Provide the [x, y] coordinate of the cell's center where the given text is located.  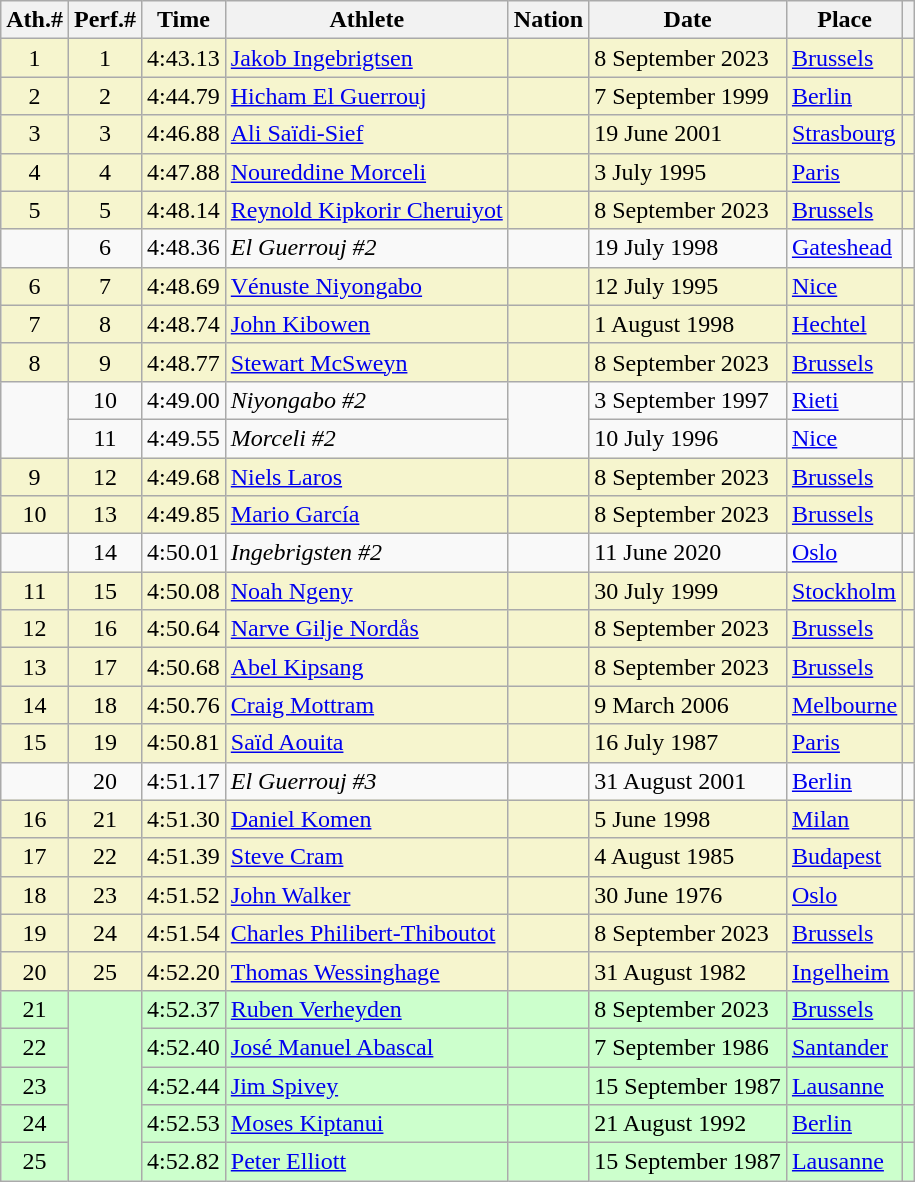
Reynold Kipkorir Cheruiyot [366, 210]
4:43.13 [184, 58]
3 July 1995 [688, 172]
4:48.36 [184, 248]
Craig Mottram [366, 705]
Melbourne [844, 705]
19 June 2001 [688, 134]
Moses Kiptanui [366, 1124]
4:51.52 [184, 895]
Ingelheim [844, 971]
Steve Cram [366, 857]
John Walker [366, 895]
Narve Gilje Nordås [366, 629]
Hechtel [844, 324]
4:50.68 [184, 667]
Peter Elliott [366, 1162]
7 September 1986 [688, 1047]
Rieti [844, 400]
10 July 1996 [688, 438]
21 August 1992 [688, 1124]
Time [184, 20]
Ali Saïdi-Sief [366, 134]
Niyongabo #2 [366, 400]
1 August 1998 [688, 324]
Milan [844, 819]
Date [688, 20]
30 June 1976 [688, 895]
El Guerrouj #2 [366, 248]
4:49.68 [184, 477]
José Manuel Abascal [366, 1047]
4:50.08 [184, 591]
4:52.53 [184, 1124]
El Guerrouj #3 [366, 781]
4:52.37 [184, 1009]
4:50.01 [184, 553]
Athlete [366, 20]
Ath.# [35, 20]
4:52.40 [184, 1047]
4:50.76 [184, 705]
Morceli #2 [366, 438]
Noah Ngeny [366, 591]
Niels Laros [366, 477]
Ruben Verheyden [366, 1009]
4:51.54 [184, 933]
Abel Kipsang [366, 667]
4:51.39 [184, 857]
4:50.81 [184, 743]
7 September 1999 [688, 96]
Strasbourg [844, 134]
Stewart McSweyn [366, 362]
4:48.69 [184, 286]
4 August 1985 [688, 857]
Saïd Aouita [366, 743]
Place [844, 20]
Jim Spivey [366, 1085]
4:49.55 [184, 438]
Jakob Ingebrigtsen [366, 58]
Budapest [844, 857]
4:49.00 [184, 400]
30 July 1999 [688, 591]
4:52.20 [184, 971]
Nation [548, 20]
12 July 1995 [688, 286]
Santander [844, 1047]
Hicham El Guerrouj [366, 96]
Perf.# [104, 20]
4:52.44 [184, 1085]
4:48.77 [184, 362]
4:51.17 [184, 781]
4:52.82 [184, 1162]
John Kibowen [366, 324]
4:49.85 [184, 515]
4:50.64 [184, 629]
3 September 1997 [688, 400]
9 March 2006 [688, 705]
Ingebrigsten #2 [366, 553]
4:48.74 [184, 324]
19 July 1998 [688, 248]
Daniel Komen [366, 819]
Charles Philibert-Thiboutot [366, 933]
Thomas Wessinghage [366, 971]
4:47.88 [184, 172]
5 June 1998 [688, 819]
Stockholm [844, 591]
4:46.88 [184, 134]
11 June 2020 [688, 553]
31 August 1982 [688, 971]
4:51.30 [184, 819]
Noureddine Morceli [366, 172]
4:44.79 [184, 96]
Gateshead [844, 248]
16 July 1987 [688, 743]
Mario García [366, 515]
Vénuste Niyongabo [366, 286]
31 August 2001 [688, 781]
4:48.14 [184, 210]
